Find where the given text appears and provide that cell's center as [x, y] coordinate. 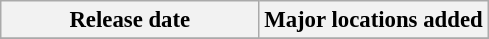
Release date [130, 20]
Major locations added [374, 20]
